For the text-containing cell, return its midpoint in [X, Y] coordinate format. 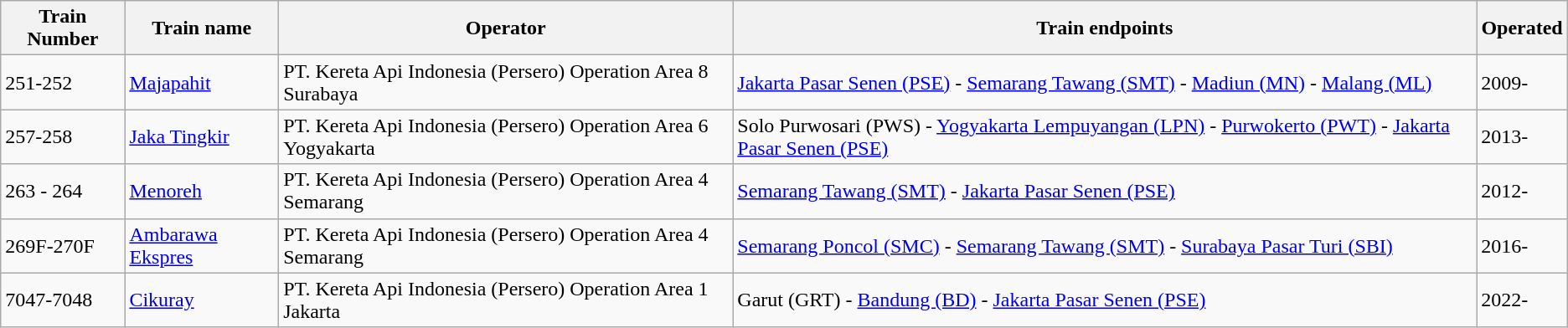
2016- [1522, 246]
Solo Purwosari (PWS) - Yogyakarta Lempuyangan (LPN) - Purwokerto (PWT) - Jakarta Pasar Senen (PSE) [1105, 137]
Operated [1522, 28]
PT. Kereta Api Indonesia (Persero) Operation Area 6 Yogyakarta [506, 137]
263 - 264 [63, 191]
269F-270F [63, 246]
Train endpoints [1105, 28]
Majapahit [202, 82]
251-252 [63, 82]
Jaka Tingkir [202, 137]
Semarang Tawang (SMT) - Jakarta Pasar Senen (PSE) [1105, 191]
Garut (GRT) - Bandung (BD) - Jakarta Pasar Senen (PSE) [1105, 300]
257-258 [63, 137]
Jakarta Pasar Senen (PSE) - Semarang Tawang (SMT) - Madiun (MN) - Malang (ML) [1105, 82]
Operator [506, 28]
Menoreh [202, 191]
Ambarawa Ekspres [202, 246]
2022- [1522, 300]
Train name [202, 28]
Train Number [63, 28]
7047-7048 [63, 300]
Cikuray [202, 300]
2013- [1522, 137]
PT. Kereta Api Indonesia (Persero) Operation Area 8 Surabaya [506, 82]
2012- [1522, 191]
2009- [1522, 82]
Semarang Poncol (SMC) - Semarang Tawang (SMT) - Surabaya Pasar Turi (SBI) [1105, 246]
PT. Kereta Api Indonesia (Persero) Operation Area 1 Jakarta [506, 300]
